Detect which cell encompasses the target text, then output its [X, Y] center coordinate. 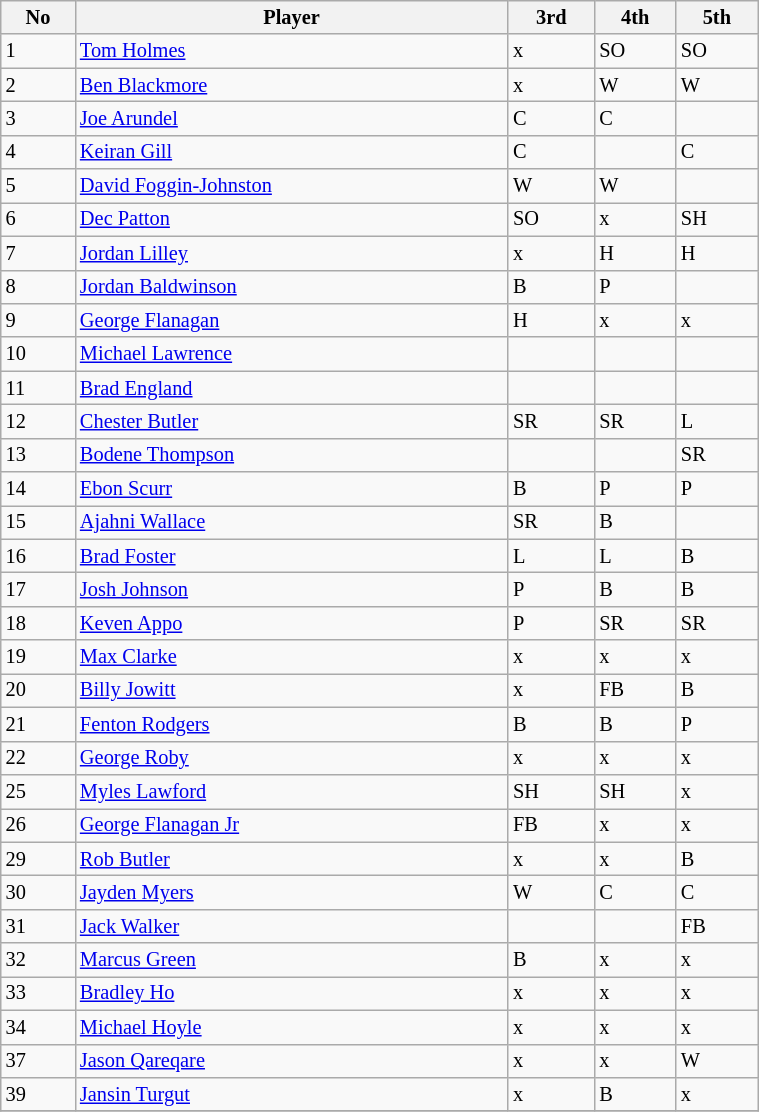
Tom Holmes [292, 51]
Ajahni Wallace [292, 522]
Ebon Scurr [292, 489]
No [38, 17]
29 [38, 859]
Jansin Turgut [292, 1094]
Dec Patton [292, 219]
3 [38, 118]
Jason Qareqare [292, 1061]
14 [38, 489]
Max Clarke [292, 657]
22 [38, 758]
Michael Hoyle [292, 1027]
Marcus Green [292, 960]
Billy Jowitt [292, 690]
Bradley Ho [292, 993]
Jordan Lilley [292, 253]
George Roby [292, 758]
7 [38, 253]
8 [38, 287]
Keiran Gill [292, 152]
George Flanagan Jr [292, 825]
Chester Butler [292, 421]
34 [38, 1027]
17 [38, 589]
32 [38, 960]
David Foggin-Johnston [292, 186]
13 [38, 455]
19 [38, 657]
Myles Lawford [292, 791]
Rob Butler [292, 859]
31 [38, 926]
Player [292, 17]
5th [717, 17]
33 [38, 993]
Jack Walker [292, 926]
25 [38, 791]
Joe Arundel [292, 118]
1 [38, 51]
10 [38, 354]
Fenton Rodgers [292, 724]
18 [38, 623]
Brad Foster [292, 556]
5 [38, 186]
2 [38, 85]
20 [38, 690]
11 [38, 388]
12 [38, 421]
Michael Lawrence [292, 354]
16 [38, 556]
Ben Blackmore [292, 85]
Jayden Myers [292, 892]
9 [38, 320]
Keven Appo [292, 623]
37 [38, 1061]
21 [38, 724]
6 [38, 219]
4th [635, 17]
30 [38, 892]
4 [38, 152]
Brad England [292, 388]
Jordan Baldwinson [292, 287]
15 [38, 522]
39 [38, 1094]
George Flanagan [292, 320]
Josh Johnson [292, 589]
3rd [551, 17]
Bodene Thompson [292, 455]
26 [38, 825]
